Identify which cell holds the provided text, then report its (X, Y) central coordinate. 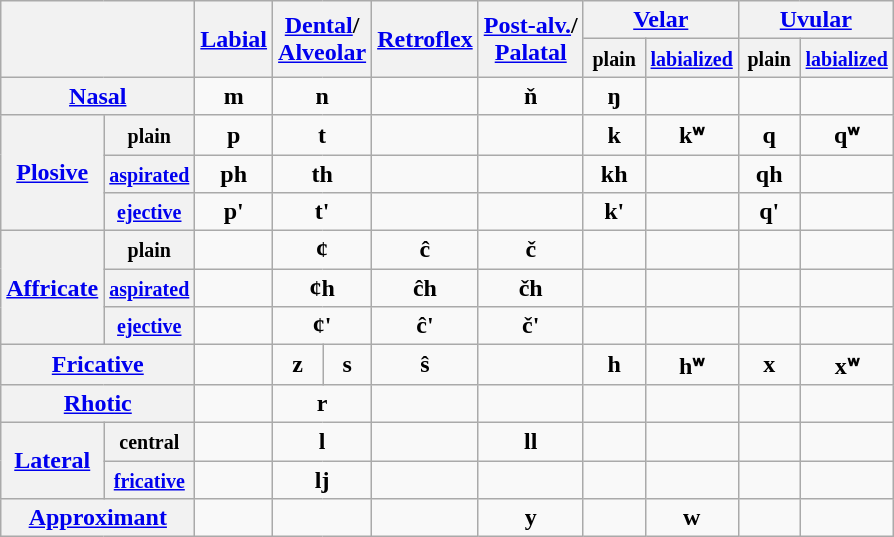
ph (234, 173)
x (769, 365)
qh (769, 173)
Fricative (98, 365)
n (322, 96)
s (348, 365)
č (530, 250)
¢h (322, 288)
ŝ (426, 365)
ŋ (614, 96)
č' (530, 326)
k' (614, 212)
k (614, 135)
Labial (234, 39)
¢ (322, 250)
kʷ (692, 135)
Lateral (52, 460)
p' (234, 212)
m (234, 96)
ĉh (426, 288)
t' (322, 212)
l (322, 441)
ň (530, 96)
central (150, 441)
z (298, 365)
lj (322, 479)
qʷ (846, 135)
Uvular (816, 20)
r (322, 403)
q (769, 135)
ĉ (426, 250)
hʷ (692, 365)
Post-alv./Palatal (530, 39)
Plosive (52, 173)
t (322, 135)
čh (530, 288)
Nasal (98, 96)
¢' (322, 326)
Rhotic (98, 403)
ĉ' (426, 326)
w (692, 518)
y (530, 518)
kh (614, 173)
ll (530, 441)
Affricate (52, 288)
fricative (150, 479)
Approximant (98, 518)
p (234, 135)
Velar (660, 20)
q' (769, 212)
h (614, 365)
Retroflex (426, 39)
Dental/Alveolar (322, 39)
xʷ (846, 365)
th (322, 173)
